Capture the cell that displays the provided text and extract its (X, Y) central coordinate. 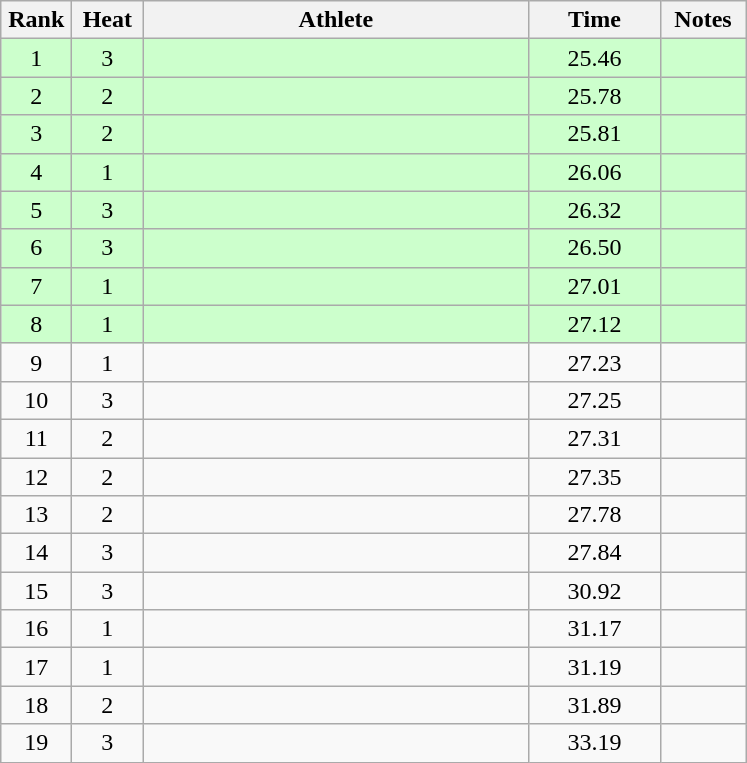
9 (36, 362)
31.89 (594, 705)
25.81 (594, 134)
27.25 (594, 400)
27.84 (594, 553)
25.46 (594, 58)
27.78 (594, 515)
18 (36, 705)
14 (36, 553)
27.23 (594, 362)
13 (36, 515)
15 (36, 591)
19 (36, 743)
5 (36, 210)
16 (36, 629)
Notes (703, 20)
Athlete (336, 20)
Heat (108, 20)
Rank (36, 20)
33.19 (594, 743)
27.35 (594, 477)
26.50 (594, 248)
31.19 (594, 667)
26.32 (594, 210)
26.06 (594, 172)
10 (36, 400)
11 (36, 438)
25.78 (594, 96)
30.92 (594, 591)
7 (36, 286)
4 (36, 172)
12 (36, 477)
27.12 (594, 324)
17 (36, 667)
Time (594, 20)
31.17 (594, 629)
27.01 (594, 286)
27.31 (594, 438)
8 (36, 324)
6 (36, 248)
